For the text-containing cell, return its midpoint in (X, Y) coordinate format. 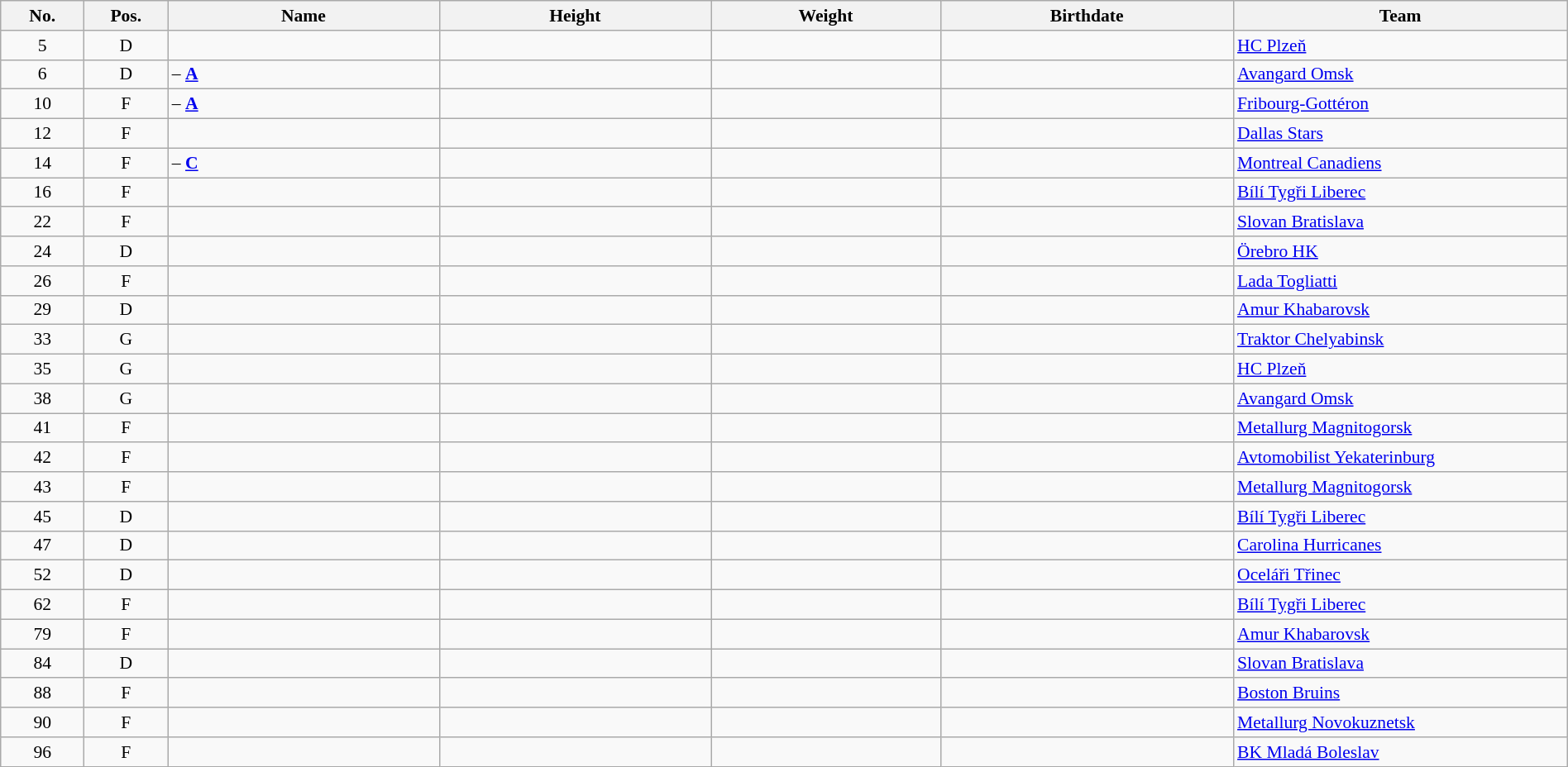
Birthdate (1087, 16)
43 (43, 487)
Avtomobilist Yekaterinburg (1400, 458)
14 (43, 163)
No. (43, 16)
24 (43, 251)
10 (43, 104)
Lada Togliatti (1400, 281)
26 (43, 281)
Weight (826, 16)
47 (43, 545)
96 (43, 752)
62 (43, 605)
6 (43, 74)
BK Mladá Boleslav (1400, 752)
45 (43, 517)
42 (43, 458)
Fribourg-Gottéron (1400, 104)
35 (43, 369)
79 (43, 634)
41 (43, 428)
Oceláři Třinec (1400, 575)
29 (43, 310)
Metallurg Novokuznetsk (1400, 722)
Pos. (126, 16)
84 (43, 664)
Carolina Hurricanes (1400, 545)
Montreal Canadiens (1400, 163)
90 (43, 722)
16 (43, 193)
22 (43, 222)
52 (43, 575)
– C (304, 163)
Team (1400, 16)
38 (43, 398)
Height (575, 16)
33 (43, 340)
88 (43, 693)
Dallas Stars (1400, 134)
Örebro HK (1400, 251)
Traktor Chelyabinsk (1400, 340)
Name (304, 16)
Boston Bruins (1400, 693)
12 (43, 134)
5 (43, 45)
